Output the [x, y] coordinate of the center of the cell containing the given text.  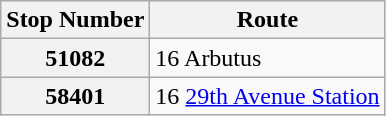
16 29th Avenue Station [268, 96]
51082 [76, 58]
16 Arbutus [268, 58]
Stop Number [76, 20]
58401 [76, 96]
Route [268, 20]
